Capture the cell that displays the provided text and extract its (x, y) central coordinate. 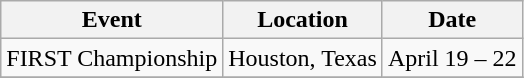
FIRST Championship (112, 58)
Event (112, 20)
Houston, Texas (303, 58)
Location (303, 20)
Date (452, 20)
April 19 – 22 (452, 58)
